Identify which cell holds the provided text, then report its [X, Y] central coordinate. 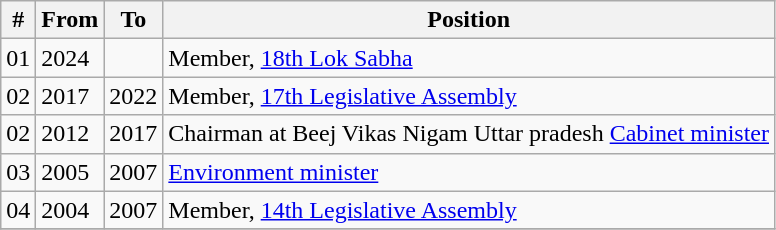
2022 [134, 96]
04 [18, 210]
Member, 14th Legislative Assembly [469, 210]
01 [18, 58]
Member, 18th Lok Sabha [469, 58]
2005 [70, 172]
Environment minister [469, 172]
2024 [70, 58]
Member, 17th Legislative Assembly [469, 96]
Chairman at Beej Vikas Nigam Uttar pradesh Cabinet minister [469, 134]
# [18, 20]
03 [18, 172]
2004 [70, 210]
2012 [70, 134]
Position [469, 20]
To [134, 20]
From [70, 20]
